Return the [X, Y] coordinate for the center point of the cell that contains the specified text.  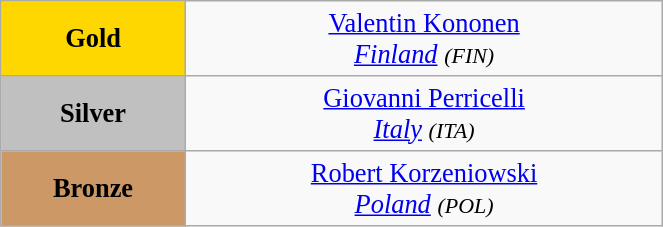
Gold [94, 38]
Valentin KononenFinland (FIN) [424, 38]
Robert KorzeniowskiPoland (POL) [424, 188]
Giovanni PerricelliItaly (ITA) [424, 112]
Bronze [94, 188]
Silver [94, 112]
